Locate the cell with the specified text and output its [X, Y] center coordinate. 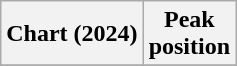
Chart (2024) [72, 34]
Peakposition [189, 34]
